From the cell containing the given text, extract its center point as (X, Y) coordinate. 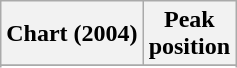
Chart (2004) (72, 34)
Peakposition (189, 34)
